Scan for the cell matching the given text and deliver its (X, Y) coordinate at center. 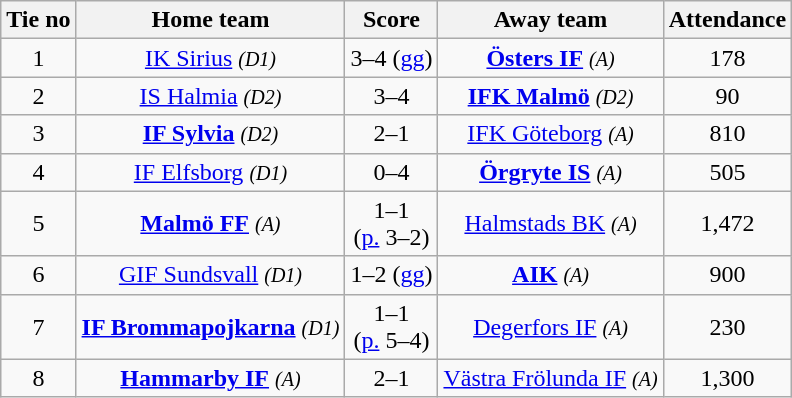
IF Brommapojkarna (D1) (210, 326)
3 (38, 134)
230 (727, 326)
Östers IF (A) (550, 58)
Hammarby IF (A) (210, 378)
GIF Sundsvall (D1) (210, 275)
1–2 (gg) (392, 275)
8 (38, 378)
IF Sylvia (D2) (210, 134)
Tie no (38, 20)
Halmstads BK (A) (550, 224)
1,300 (727, 378)
3–4 (gg) (392, 58)
AIK (A) (550, 275)
IS Halmia (D2) (210, 96)
Home team (210, 20)
IFK Malmö (D2) (550, 96)
Malmö FF (A) (210, 224)
IK Sirius (D1) (210, 58)
Degerfors IF (A) (550, 326)
810 (727, 134)
90 (727, 96)
5 (38, 224)
1–1 (p. 5–4) (392, 326)
Score (392, 20)
Örgryte IS (A) (550, 172)
Attendance (727, 20)
1,472 (727, 224)
900 (727, 275)
7 (38, 326)
Away team (550, 20)
4 (38, 172)
1 (38, 58)
2 (38, 96)
6 (38, 275)
1–1 (p. 3–2) (392, 224)
178 (727, 58)
IF Elfsborg (D1) (210, 172)
IFK Göteborg (A) (550, 134)
Västra Frölunda IF (A) (550, 378)
3–4 (392, 96)
505 (727, 172)
0–4 (392, 172)
